Find where the given text appears and provide that cell's center as [x, y] coordinate. 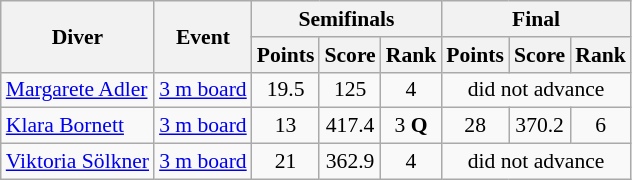
Semifinals [347, 19]
Viktoria Sölkner [78, 162]
3 Q [412, 126]
362.9 [350, 162]
Klara Bornett [78, 126]
6 [600, 126]
370.2 [540, 126]
Event [203, 36]
28 [475, 126]
Diver [78, 36]
21 [286, 162]
Margarete Adler [78, 90]
Final [536, 19]
125 [350, 90]
417.4 [350, 126]
13 [286, 126]
19.5 [286, 90]
